Scan for the cell matching the given text and deliver its [X, Y] coordinate at center. 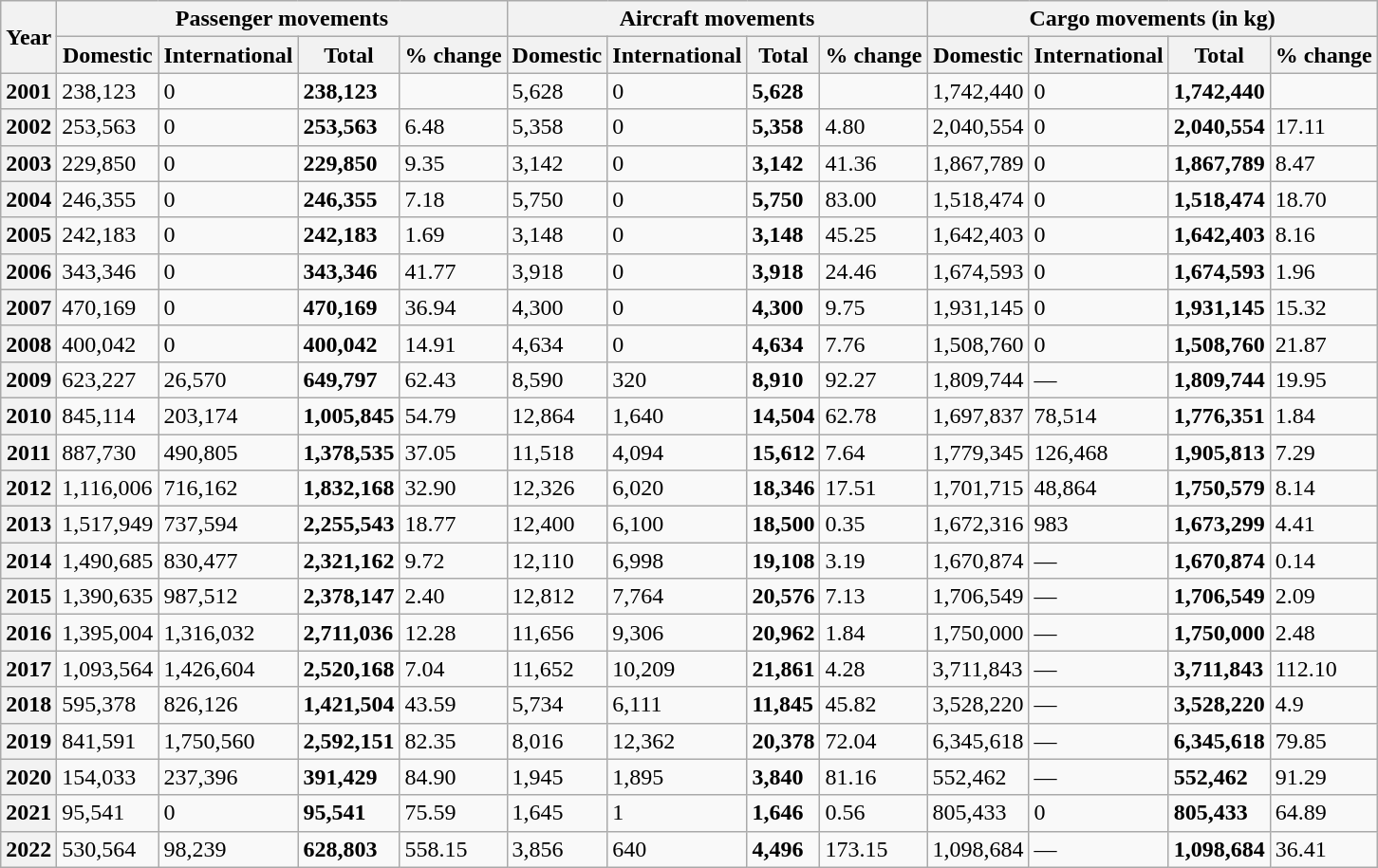
10,209 [678, 669]
32.90 [454, 489]
2009 [28, 379]
1,395,004 [108, 633]
11,845 [784, 705]
18.70 [1323, 199]
1.69 [454, 235]
19,108 [784, 561]
1,750,579 [1219, 489]
0.35 [873, 525]
173.15 [873, 849]
11,518 [557, 452]
4.41 [1323, 525]
11,656 [557, 633]
2004 [28, 199]
1,750,560 [228, 741]
83.00 [873, 199]
45.82 [873, 705]
20,576 [784, 597]
4.28 [873, 669]
5,734 [557, 705]
2.48 [1323, 633]
1,005,845 [349, 416]
490,805 [228, 452]
126,468 [1099, 452]
3,856 [557, 849]
45.25 [873, 235]
830,477 [228, 561]
14.91 [454, 343]
84.90 [454, 777]
9,306 [678, 633]
41.77 [454, 271]
391,429 [349, 777]
2019 [28, 741]
48,864 [1099, 489]
2.09 [1323, 597]
36.41 [1323, 849]
8.47 [1323, 163]
20,962 [784, 633]
987,512 [228, 597]
2020 [28, 777]
2014 [28, 561]
2021 [28, 813]
0.14 [1323, 561]
82.35 [454, 741]
1,905,813 [1219, 452]
26,570 [228, 379]
1,093,564 [108, 669]
2001 [28, 91]
2,520,168 [349, 669]
2015 [28, 597]
1,945 [557, 777]
2,378,147 [349, 597]
1,697,837 [978, 416]
6.48 [454, 127]
2022 [28, 849]
12,326 [557, 489]
1,426,604 [228, 669]
716,162 [228, 489]
7.64 [873, 452]
8,016 [557, 741]
2003 [28, 163]
1,645 [557, 813]
2007 [28, 307]
2017 [28, 669]
21,861 [784, 669]
628,803 [349, 849]
7.29 [1323, 452]
21.87 [1323, 343]
2016 [28, 633]
9.35 [454, 163]
37.05 [454, 452]
20,378 [784, 741]
8.14 [1323, 489]
78,514 [1099, 416]
17.51 [873, 489]
112.10 [1323, 669]
737,594 [228, 525]
2018 [28, 705]
1,701,715 [978, 489]
2,255,543 [349, 525]
1,116,006 [108, 489]
41.36 [873, 163]
9.75 [873, 307]
91.29 [1323, 777]
15,612 [784, 452]
841,591 [108, 741]
7,764 [678, 597]
36.94 [454, 307]
845,114 [108, 416]
154,033 [108, 777]
12.28 [454, 633]
Passenger movements [282, 19]
12,110 [557, 561]
8,910 [784, 379]
2010 [28, 416]
98,239 [228, 849]
54.79 [454, 416]
6,111 [678, 705]
826,126 [228, 705]
14,504 [784, 416]
1,895 [678, 777]
72.04 [873, 741]
1,490,685 [108, 561]
1,390,635 [108, 597]
0.56 [873, 813]
1,832,168 [349, 489]
12,400 [557, 525]
1,646 [784, 813]
18.77 [454, 525]
1,672,316 [978, 525]
Cargo movements (in kg) [1152, 19]
Aircraft movements [717, 19]
237,396 [228, 777]
6,020 [678, 489]
12,864 [557, 416]
4.80 [873, 127]
558.15 [454, 849]
2013 [28, 525]
92.27 [873, 379]
2002 [28, 127]
4,094 [678, 452]
12,812 [557, 597]
2008 [28, 343]
1,378,535 [349, 452]
12,362 [678, 741]
15.32 [1323, 307]
64.89 [1323, 813]
7.76 [873, 343]
1,640 [678, 416]
62.78 [873, 416]
43.59 [454, 705]
887,730 [108, 452]
1,673,299 [1219, 525]
1 [678, 813]
1,517,949 [108, 525]
11,652 [557, 669]
1,316,032 [228, 633]
79.85 [1323, 741]
Year [28, 37]
8.16 [1323, 235]
649,797 [349, 379]
24.46 [873, 271]
2.40 [454, 597]
2005 [28, 235]
320 [678, 379]
623,227 [108, 379]
19.95 [1323, 379]
4.9 [1323, 705]
3,840 [784, 777]
2,711,036 [349, 633]
1,779,345 [978, 452]
18,500 [784, 525]
75.59 [454, 813]
1,421,504 [349, 705]
595,378 [108, 705]
203,174 [228, 416]
7.04 [454, 669]
18,346 [784, 489]
530,564 [108, 849]
17.11 [1323, 127]
81.16 [873, 777]
62.43 [454, 379]
2012 [28, 489]
6,998 [678, 561]
4,496 [784, 849]
2006 [28, 271]
7.18 [454, 199]
1,776,351 [1219, 416]
3.19 [873, 561]
2,592,151 [349, 741]
983 [1099, 525]
640 [678, 849]
2011 [28, 452]
7.13 [873, 597]
9.72 [454, 561]
6,100 [678, 525]
2,321,162 [349, 561]
1.96 [1323, 271]
8,590 [557, 379]
